Return [X, Y] of the center of cell containing provided text 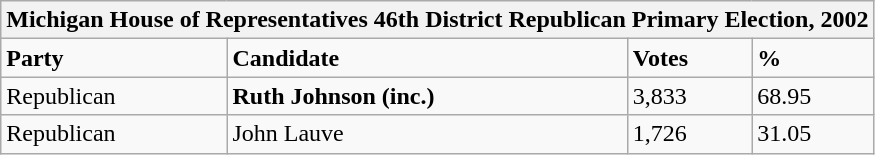
31.05 [813, 134]
John Lauve [427, 134]
% [813, 58]
Michigan House of Representatives 46th District Republican Primary Election, 2002 [438, 20]
68.95 [813, 96]
1,726 [689, 134]
Ruth Johnson (inc.) [427, 96]
3,833 [689, 96]
Votes [689, 58]
Party [114, 58]
Candidate [427, 58]
